Extract the (X, Y) coordinate from the center of the cell holding the provided text.  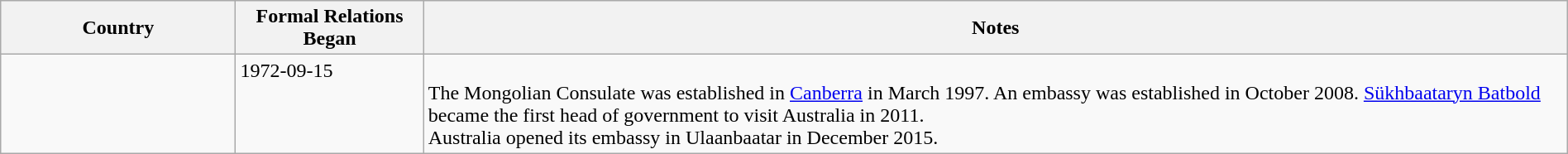
Notes (996, 28)
1972-09-15 (329, 104)
Country (118, 28)
Formal Relations Began (329, 28)
